Pinpoint the cell where the given text exists, returning its [X, Y] midpoint coordinate. 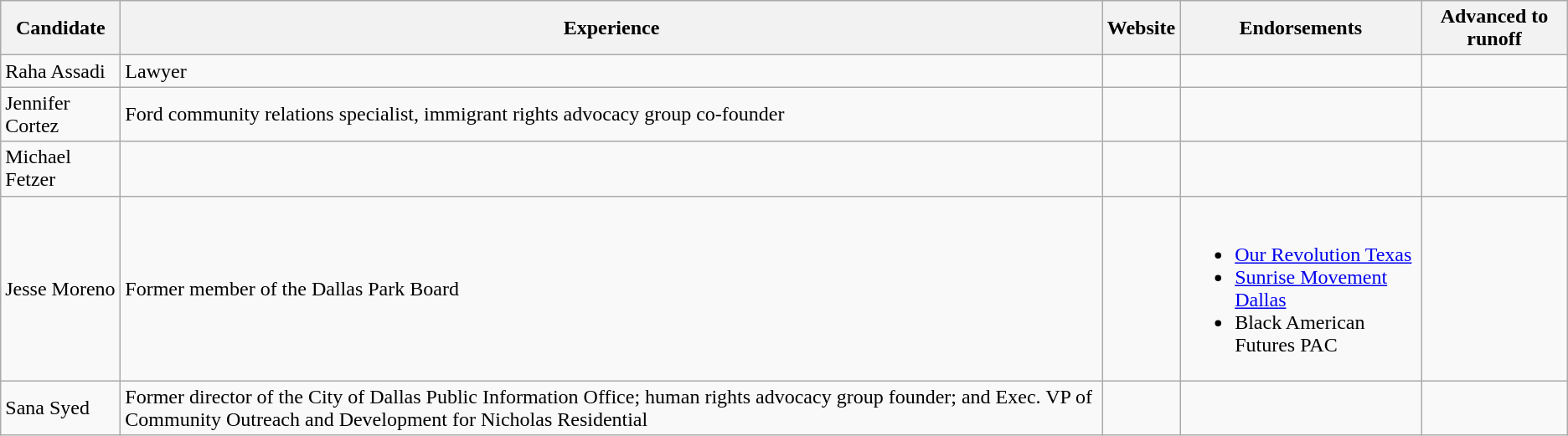
Raha Assadi [60, 71]
Experience [611, 28]
Michael Fetzer [60, 169]
Ford community relations specialist, immigrant rights advocacy group co-founder [611, 114]
Our Revolution TexasSunrise Movement DallasBlack American Futures PAC [1301, 288]
Website [1141, 28]
Lawyer [611, 71]
Candidate [60, 28]
Endorsements [1301, 28]
Former member of the Dallas Park Board [611, 288]
Sana Syed [60, 408]
Jesse Moreno [60, 288]
Jennifer Cortez [60, 114]
Advanced to runoff [1494, 28]
